Capture the cell that displays the provided text and extract its [X, Y] central coordinate. 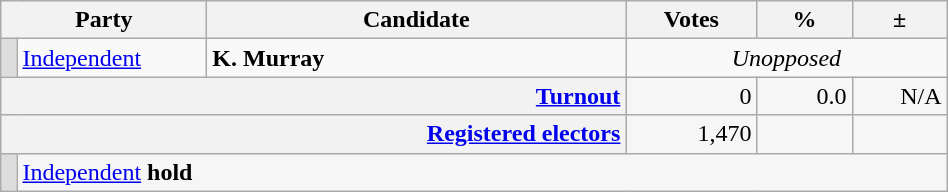
N/A [900, 96]
K. Murray [416, 58]
Independent hold [482, 172]
0.0 [804, 96]
± [900, 20]
Party [104, 20]
Independent [112, 58]
Registered electors [314, 134]
0 [692, 96]
Candidate [416, 20]
% [804, 20]
Turnout [314, 96]
1,470 [692, 134]
Votes [692, 20]
Unopposed [786, 58]
